Find where the given text appears and provide that cell's center as (X, Y) coordinate. 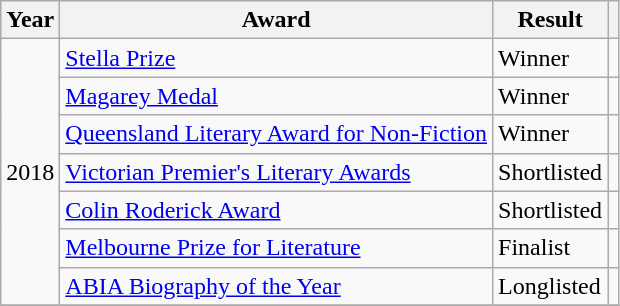
Queensland Literary Award for Non-Fiction (276, 134)
2018 (30, 172)
Melbourne Prize for Literature (276, 248)
Longlisted (550, 286)
Victorian Premier's Literary Awards (276, 172)
ABIA Biography of the Year (276, 286)
Magarey Medal (276, 96)
Stella Prize (276, 58)
Finalist (550, 248)
Result (550, 20)
Award (276, 20)
Colin Roderick Award (276, 210)
Year (30, 20)
